From the cell containing the given text, extract its center point as [X, Y] coordinate. 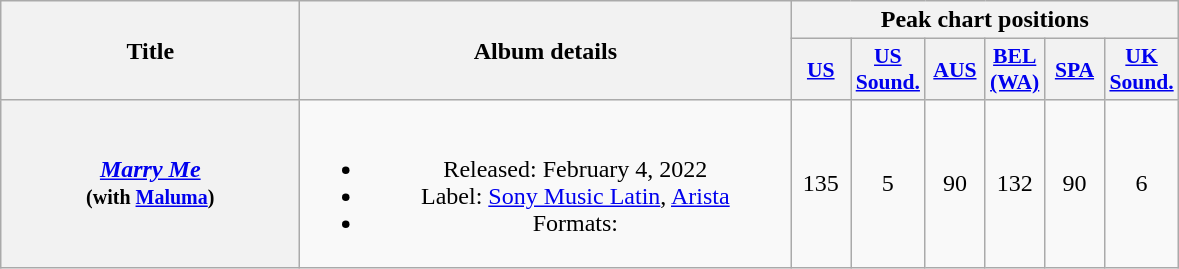
US Sound. [888, 70]
US [821, 70]
UKSound. [1141, 70]
5 [888, 184]
Marry Me(with Maluma) [150, 184]
AUS [955, 70]
Peak chart positions [985, 20]
Album details [546, 50]
132 [1015, 184]
Released: February 4, 2022Label: Sony Music Latin, AristaFormats: [546, 184]
BEL(WA) [1015, 70]
Title [150, 50]
135 [821, 184]
6 [1141, 184]
SPA [1075, 70]
